Output the (x, y) coordinate of the center of the cell containing the given text.  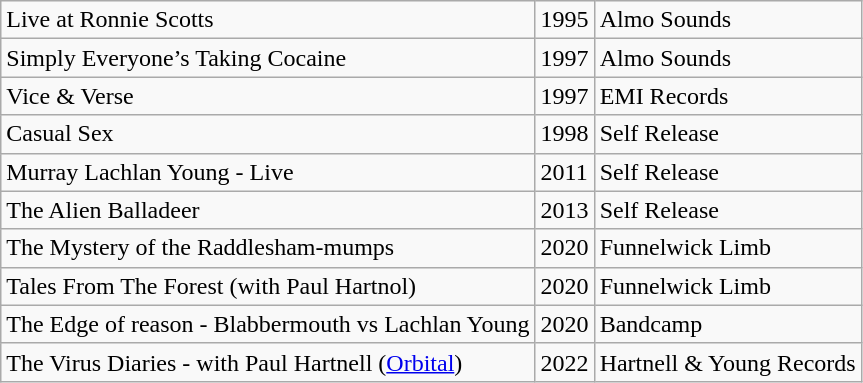
Bandcamp (728, 324)
2022 (564, 362)
Casual Sex (268, 134)
Hartnell & Young Records (728, 362)
Live at Ronnie Scotts (268, 20)
2011 (564, 172)
Vice & Verse (268, 96)
1998 (564, 134)
Murray Lachlan Young - Live (268, 172)
Simply Everyone’s Taking Cocaine (268, 58)
The Edge of reason - Blabbermouth vs Lachlan Young (268, 324)
The Mystery of the Raddlesham-mumps (268, 248)
The Virus Diaries - with Paul Hartnell (Orbital) (268, 362)
The Alien Balladeer (268, 210)
EMI Records (728, 96)
Tales From The Forest (with Paul Hartnol) (268, 286)
1995 (564, 20)
2013 (564, 210)
